Return [x, y] of the center of cell containing provided text 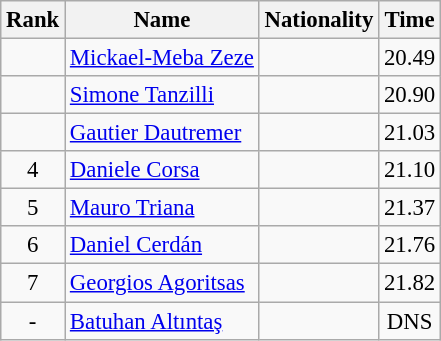
21.37 [410, 208]
20.49 [410, 58]
20.90 [410, 95]
Georgios Agoritsas [162, 283]
DNS [410, 321]
Gautier Dautremer [162, 133]
Simone Tanzilli [162, 95]
Nationality [318, 20]
21.10 [410, 170]
- [33, 321]
7 [33, 283]
Daniele Corsa [162, 170]
Daniel Cerdán [162, 245]
Mickael-Meba Zeze [162, 58]
4 [33, 170]
Time [410, 20]
6 [33, 245]
Mauro Triana [162, 208]
21.03 [410, 133]
Rank [33, 20]
Batuhan Altıntaş [162, 321]
21.76 [410, 245]
21.82 [410, 283]
Name [162, 20]
5 [33, 208]
